From the cell containing the given text, extract its center point as [x, y] coordinate. 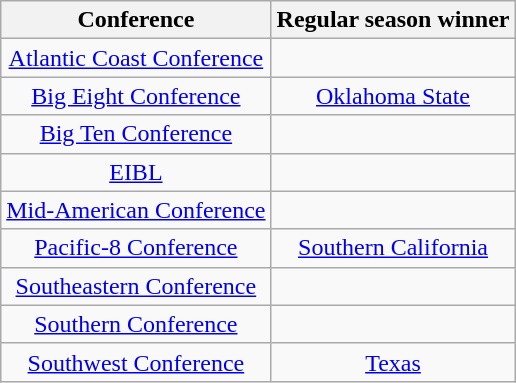
Pacific-8 Conference [136, 248]
Southern Conference [136, 324]
Southeastern Conference [136, 286]
Mid-American Conference [136, 210]
Conference [136, 20]
Southern California [393, 248]
Big Eight Conference [136, 96]
Texas [393, 362]
Atlantic Coast Conference [136, 58]
Oklahoma State [393, 96]
Regular season winner [393, 20]
Big Ten Conference [136, 134]
EIBL [136, 172]
Southwest Conference [136, 362]
